Find where the given text appears and provide that cell's center as [X, Y] coordinate. 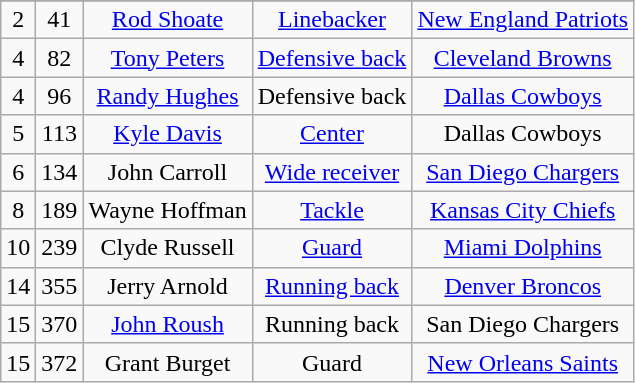
189 [60, 210]
Clyde Russell [168, 248]
Tony Peters [168, 58]
Grant Burget [168, 362]
John Roush [168, 324]
Denver Broncos [523, 286]
Linebacker [332, 20]
New Orleans Saints [523, 362]
Miami Dolphins [523, 248]
6 [18, 172]
41 [60, 20]
134 [60, 172]
New England Patriots [523, 20]
Wayne Hoffman [168, 210]
96 [60, 96]
10 [18, 248]
Jerry Arnold [168, 286]
8 [18, 210]
370 [60, 324]
Wide receiver [332, 172]
239 [60, 248]
82 [60, 58]
Cleveland Browns [523, 58]
372 [60, 362]
Kansas City Chiefs [523, 210]
Kyle Davis [168, 134]
113 [60, 134]
Center [332, 134]
Tackle [332, 210]
5 [18, 134]
355 [60, 286]
14 [18, 286]
Randy Hughes [168, 96]
2 [18, 20]
Rod Shoate [168, 20]
John Carroll [168, 172]
